Extract the (x, y) coordinate from the center of the cell holding the provided text.  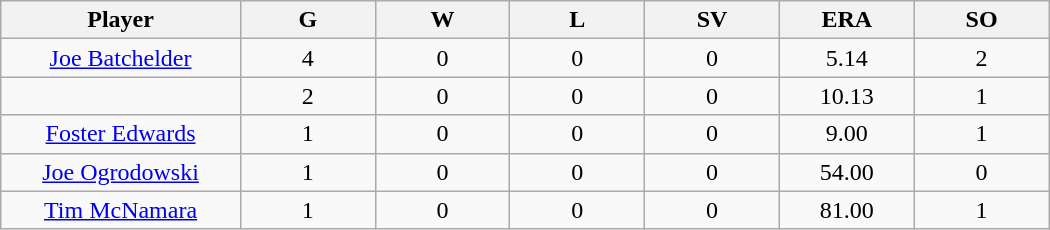
SO (982, 20)
ERA (846, 20)
81.00 (846, 210)
G (308, 20)
5.14 (846, 58)
Joe Ogrodowski (121, 172)
Joe Batchelder (121, 58)
10.13 (846, 96)
54.00 (846, 172)
L (578, 20)
Player (121, 20)
4 (308, 58)
Tim McNamara (121, 210)
9.00 (846, 134)
SV (712, 20)
Foster Edwards (121, 134)
W (442, 20)
